Determine the (x, y) coordinate at the center of the cell enclosing the given text.  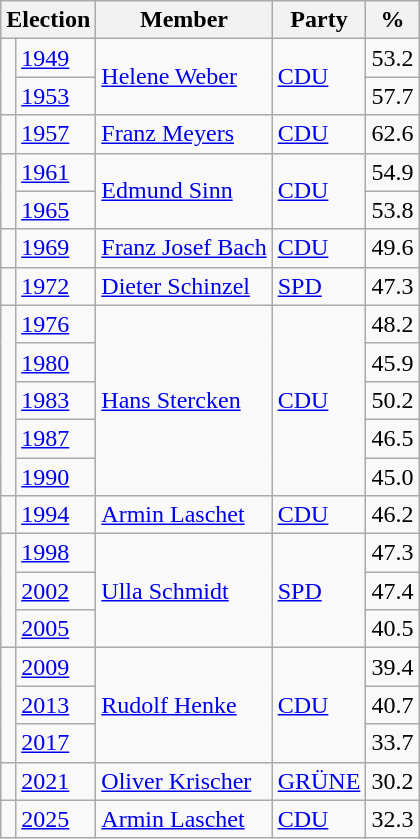
45.0 (392, 477)
2002 (56, 591)
1983 (56, 400)
30.2 (392, 781)
1990 (56, 477)
2017 (56, 743)
1969 (56, 248)
Rudolf Henke (184, 705)
2013 (56, 705)
39.4 (392, 667)
GRÜNE (319, 781)
Hans Stercken (184, 400)
% (392, 20)
53.8 (392, 210)
1998 (56, 553)
54.9 (392, 172)
46.5 (392, 438)
40.5 (392, 629)
40.7 (392, 705)
Oliver Krischer (184, 781)
62.6 (392, 134)
1957 (56, 134)
47.4 (392, 591)
33.7 (392, 743)
Helene Weber (184, 77)
50.2 (392, 400)
2005 (56, 629)
1994 (56, 515)
Election (48, 20)
2021 (56, 781)
Ulla Schmidt (184, 591)
1961 (56, 172)
Member (184, 20)
46.2 (392, 515)
32.3 (392, 819)
1953 (56, 96)
1980 (56, 362)
2025 (56, 819)
57.7 (392, 96)
2009 (56, 667)
Edmund Sinn (184, 191)
Franz Josef Bach (184, 248)
1976 (56, 324)
Franz Meyers (184, 134)
45.9 (392, 362)
49.6 (392, 248)
1987 (56, 438)
1965 (56, 210)
53.2 (392, 58)
1972 (56, 286)
Party (319, 20)
Dieter Schinzel (184, 286)
48.2 (392, 324)
1949 (56, 58)
